Detect which cell encompasses the target text, then output its [x, y] center coordinate. 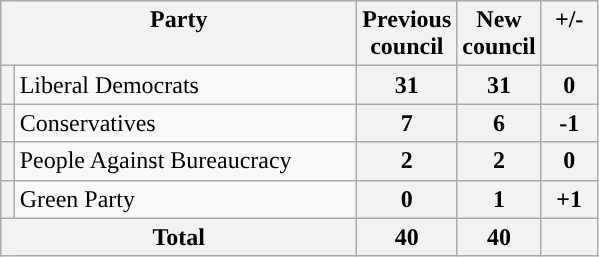
+/- [569, 34]
Party [179, 34]
7 [407, 123]
Previous council [407, 34]
Liberal Democrats [186, 85]
+1 [569, 199]
1 [499, 199]
6 [499, 123]
Conservatives [186, 123]
-1 [569, 123]
People Against Bureaucracy [186, 161]
New council [499, 34]
Green Party [186, 199]
Total [179, 237]
